Pinpoint the cell where the given text exists, returning its [X, Y] midpoint coordinate. 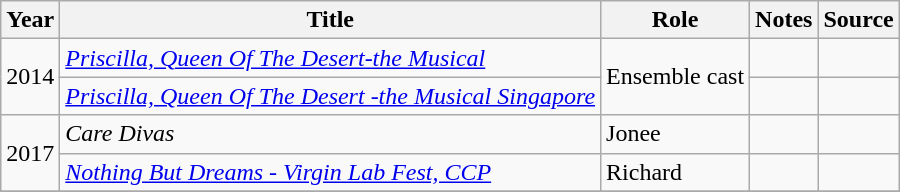
Richard [676, 172]
Role [676, 20]
Ensemble cast [676, 77]
Title [330, 20]
Care Divas [330, 134]
Source [858, 20]
Year [30, 20]
Priscilla, Queen Of The Desert -the Musical Singapore [330, 96]
Priscilla, Queen Of The Desert-the Musical [330, 58]
Notes [784, 20]
Nothing But Dreams - Virgin Lab Fest, CCP [330, 172]
2017 [30, 153]
2014 [30, 77]
Jonee [676, 134]
